Return [X, Y] of the center of cell containing provided text 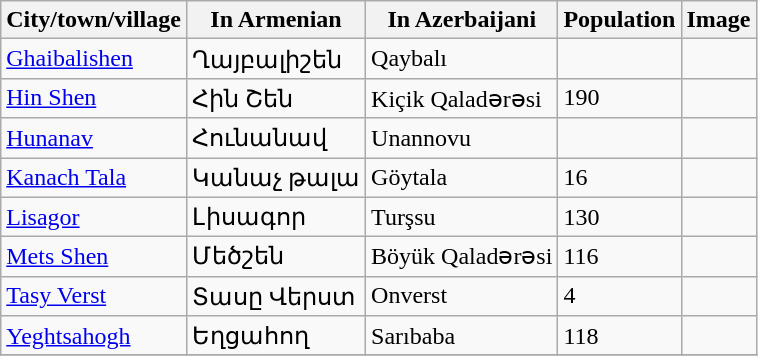
Lisagor [94, 217]
Ghaibalishen [94, 59]
Unannovu [462, 138]
Ղայբալիշեն [276, 59]
Qaybalı [462, 59]
Հին Շեն [276, 98]
Kiçik Qaladərəsi [462, 98]
Böyük Qaladərəsi [462, 257]
190 [620, 98]
In Azerbaijani [462, 20]
Onverst [462, 296]
Կանաչ թալա [276, 178]
Լիսագոր [276, 217]
Yeghtsahogh [94, 336]
116 [620, 257]
4 [620, 296]
130 [620, 217]
Hin Shen [94, 98]
Հունանավ [276, 138]
In Armenian [276, 20]
Hunanav [94, 138]
Տասը Վերստ [276, 296]
16 [620, 178]
Tasy Verst [94, 296]
Image [718, 20]
Mets Shen [94, 257]
Turşsu [462, 217]
Sarıbaba [462, 336]
118 [620, 336]
Եղցահող [276, 336]
Kanach Tala [94, 178]
Մեծշեն [276, 257]
City/town/village [94, 20]
Population [620, 20]
Göytala [462, 178]
